Locate the cell with the specified text and output its (X, Y) center coordinate. 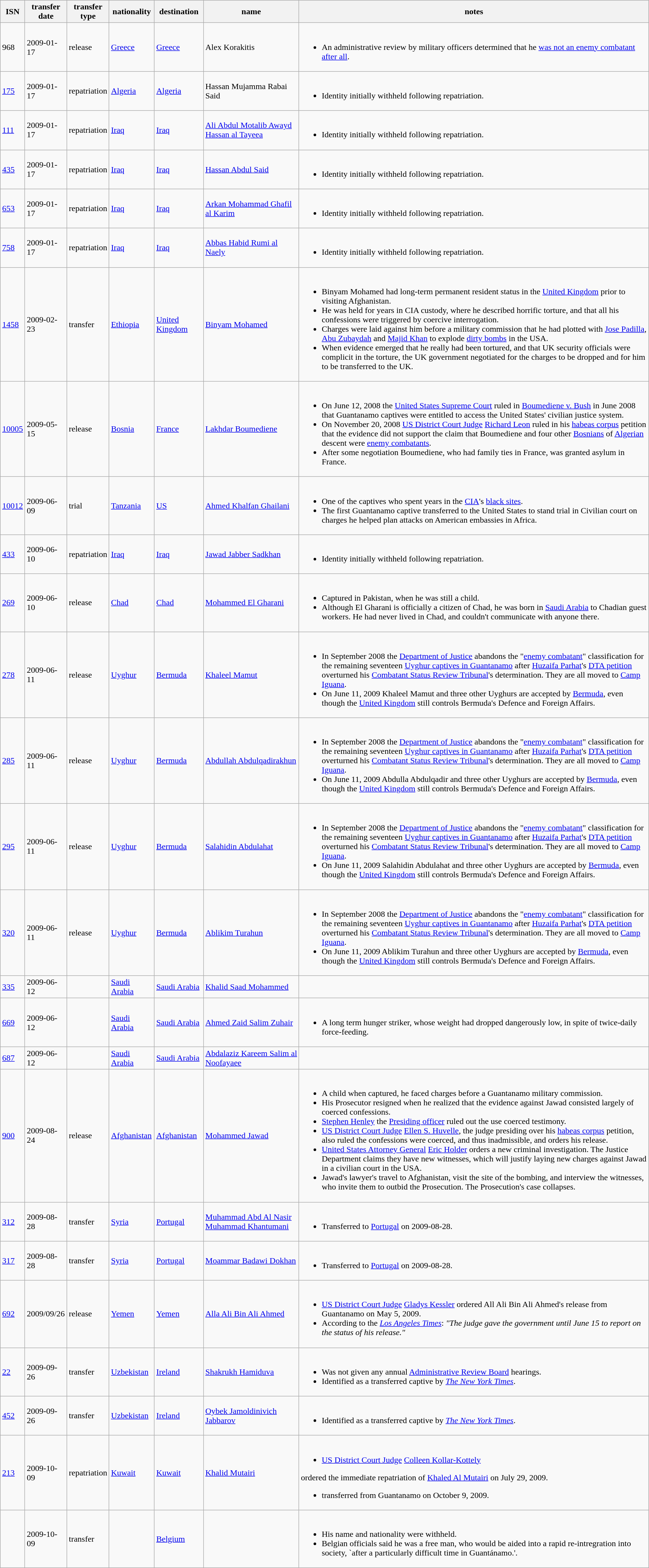
687 (12, 1058)
Hassan Mujamma Rabai Said (251, 91)
269 (12, 602)
Binyam Mohamed (251, 324)
Khalid Saad Mohammed (251, 987)
Ahmed Zaid Salim Zuhair (251, 1022)
Abdullah Abdulqadirakhun (251, 761)
653 (12, 209)
320 (12, 933)
2009-06-09 (46, 505)
2009-02-23 (46, 324)
notes (474, 12)
Alla Ali Bin Ali Ahmed (251, 1314)
Mohammed El Gharani (251, 602)
968 (12, 47)
Abbas Habid Rumi al Naely (251, 247)
1458 (12, 324)
Was not given any annual Administrative Review Board hearings.Identified as a transferred captive by The New York Times. (474, 1372)
Moammar Badawi Dokhan (251, 1261)
name (251, 12)
Jawad Jabber Sadkhan (251, 554)
669 (12, 1022)
ISN (12, 12)
Hassan Abdul Said (251, 169)
Ethiopia (132, 324)
Ablikim Turahun (251, 933)
United Kingdom (179, 324)
285 (12, 761)
900 (12, 1135)
433 (12, 554)
Khalid Mutairi (251, 1472)
175 (12, 91)
435 (12, 169)
nationality (132, 12)
A long term hunger striker, whose weight had dropped dangerously low, in spite of twice-daily force-feeding. (474, 1022)
278 (12, 674)
Ahmed Khalfan Ghailani (251, 505)
An administrative review by military officers determined that he was not an enemy combatant after all. (474, 47)
2009-08-24 (46, 1135)
692 (12, 1314)
111 (12, 130)
Bosnia (132, 429)
Muhammad Abd Al Nasir Muhammad Khantumani (251, 1221)
10005 (12, 429)
Shakrukh Hamiduva (251, 1372)
213 (12, 1472)
France (179, 429)
758 (12, 247)
trial (88, 505)
Salahidin Abdulahat (251, 847)
317 (12, 1261)
Tanzania (132, 505)
10012 (12, 505)
Arkan Mohammad Ghafil al Karim (251, 209)
Oybek Jamoldinivich Jabbarov (251, 1415)
22 (12, 1372)
Identified as a transferred captive by The New York Times. (474, 1415)
US (179, 505)
2009-05-15 (46, 429)
335 (12, 987)
Alex Korakitis (251, 47)
Ali Abdul Motalib Awayd Hassan al Tayeea (251, 130)
destination (179, 12)
Khaleel Mamut (251, 674)
312 (12, 1221)
transfertype (88, 12)
295 (12, 847)
transferdate (46, 12)
Mohammed Jawad (251, 1135)
Lakhdar Boumediene (251, 429)
Abdalaziz Kareem Salim al Noofayaee (251, 1058)
Belgium (179, 1539)
2009/09/26 (46, 1314)
452 (12, 1415)
